Identify which cell holds the provided text, then report its (X, Y) central coordinate. 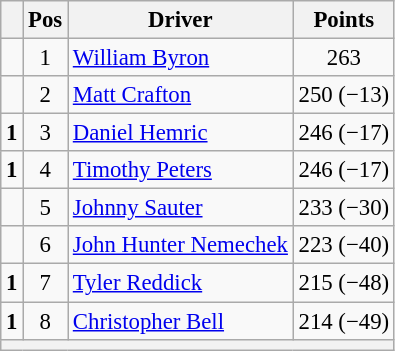
215 (−48) (344, 283)
233 (−30) (344, 208)
Daniel Hemric (181, 133)
Tyler Reddick (181, 283)
6 (46, 245)
Pos (46, 20)
William Byron (181, 58)
7 (46, 283)
223 (−40) (344, 245)
Christopher Bell (181, 321)
250 (−13) (344, 95)
8 (46, 321)
263 (344, 58)
Matt Crafton (181, 95)
5 (46, 208)
2 (46, 95)
Timothy Peters (181, 170)
214 (−49) (344, 321)
John Hunter Nemechek (181, 245)
4 (46, 170)
Points (344, 20)
Driver (181, 20)
3 (46, 133)
Johnny Sauter (181, 208)
